Provide the (X, Y) coordinate of the cell's center where the given text is located.  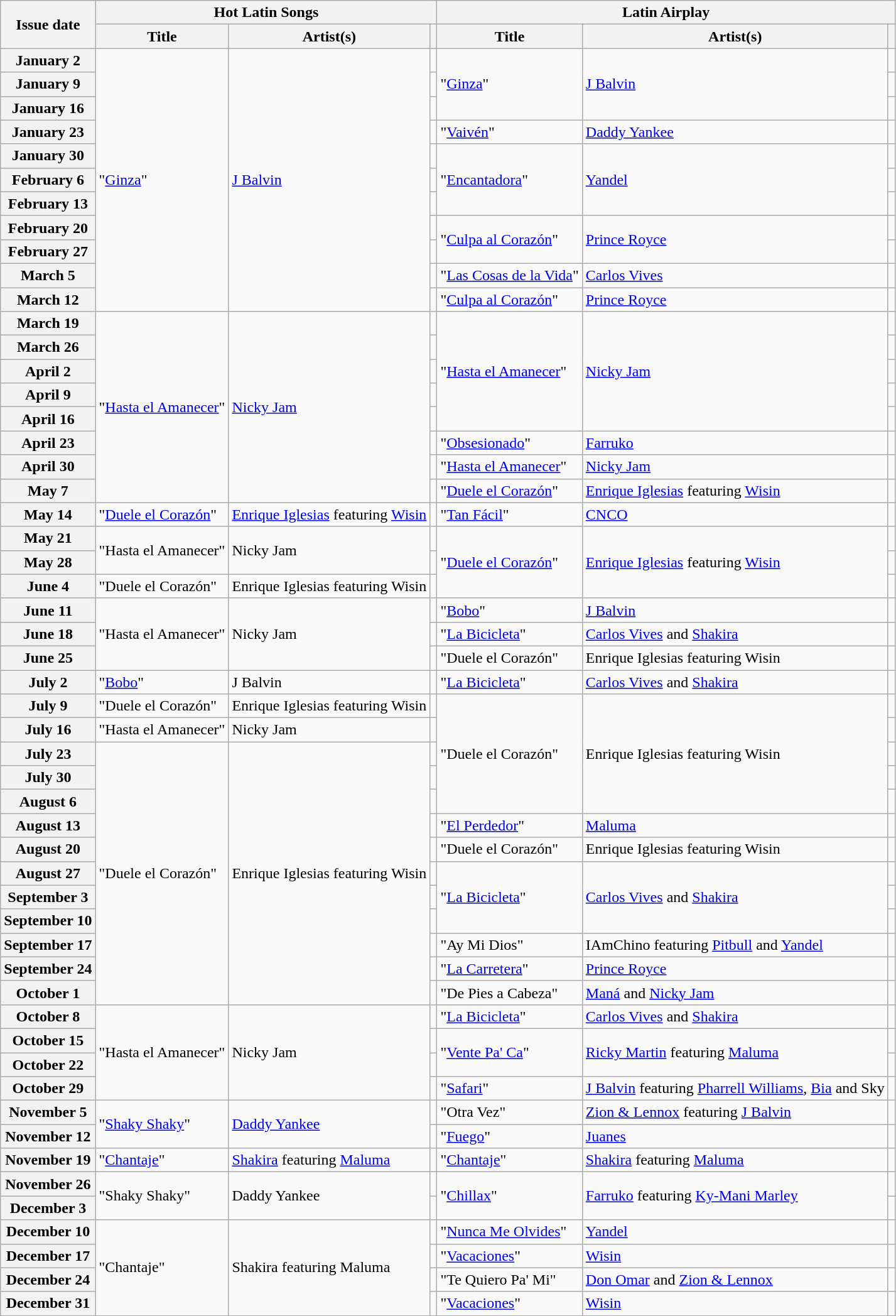
"Encantadora" (510, 180)
July 30 (48, 778)
June 25 (48, 658)
October 1 (48, 992)
"Tan Fácil" (510, 514)
October 22 (48, 1065)
December 17 (48, 1256)
Farruko featuring Ky-Mani Marley (735, 1196)
November 12 (48, 1136)
January 9 (48, 84)
March 5 (48, 275)
"Ay Mi Dios" (510, 945)
"La Carretera" (510, 969)
August 27 (48, 873)
March 19 (48, 324)
April 2 (48, 371)
January 2 (48, 60)
IAmChino featuring Pitbull and Yandel (735, 945)
November 5 (48, 1112)
July 2 (48, 682)
June 18 (48, 634)
"El Perdedor" (510, 825)
April 30 (48, 467)
Maná and Nicky Jam (735, 992)
Latin Airplay (666, 13)
April 9 (48, 395)
June 4 (48, 586)
November 26 (48, 1184)
Issue date (48, 24)
"Fuego" (510, 1136)
August 20 (48, 849)
April 16 (48, 419)
August 6 (48, 802)
June 11 (48, 610)
May 28 (48, 562)
"Safari" (510, 1089)
December 10 (48, 1232)
September 3 (48, 897)
Hot Latin Songs (266, 13)
August 13 (48, 825)
"Obsesionado" (510, 443)
"Nunca Me Olvides" (510, 1232)
December 24 (48, 1280)
February 6 (48, 180)
Ricky Martin featuring Maluma (735, 1052)
December 31 (48, 1303)
Carlos Vives (735, 275)
May 14 (48, 514)
September 24 (48, 969)
February 27 (48, 251)
February 13 (48, 204)
April 23 (48, 443)
J Balvin featuring Pharrell Williams, Bia and Sky (735, 1089)
"Otra Vez" (510, 1112)
"Vente Pa' Ca" (510, 1052)
Don Omar and Zion & Lennox (735, 1280)
October 8 (48, 1016)
July 23 (48, 754)
Maluma (735, 825)
January 16 (48, 108)
Farruko (735, 443)
September 17 (48, 945)
July 9 (48, 706)
Zion & Lennox featuring J Balvin (735, 1112)
March 12 (48, 300)
September 10 (48, 921)
CNCO (735, 514)
July 16 (48, 730)
March 26 (48, 347)
May 7 (48, 491)
"Las Cosas de la Vida" (510, 275)
January 23 (48, 132)
November 19 (48, 1160)
"Vaivén" (510, 132)
February 20 (48, 227)
May 21 (48, 538)
October 15 (48, 1040)
Juanes (735, 1136)
October 29 (48, 1089)
"Chillax" (510, 1196)
December 3 (48, 1208)
"Te Quiero Pa' Mi" (510, 1280)
"De Pies a Cabeza" (510, 992)
January 30 (48, 156)
